Capture the cell that displays the provided text and extract its [X, Y] central coordinate. 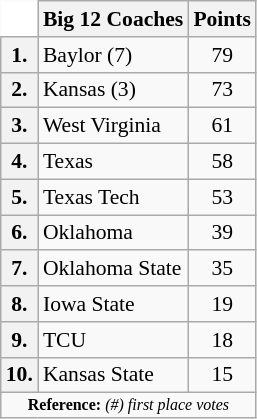
3. [20, 126]
39 [222, 233]
58 [222, 162]
Oklahoma State [113, 269]
Texas Tech [113, 197]
Points [222, 19]
5. [20, 197]
6. [20, 233]
61 [222, 126]
18 [222, 340]
Kansas (3) [113, 90]
7. [20, 269]
35 [222, 269]
9. [20, 340]
79 [222, 55]
Oklahoma [113, 233]
Iowa State [113, 304]
8. [20, 304]
53 [222, 197]
19 [222, 304]
Big 12 Coaches [113, 19]
Baylor (7) [113, 55]
2. [20, 90]
1. [20, 55]
Kansas State [113, 375]
10. [20, 375]
West Virginia [113, 126]
Reference: (#) first place votes [128, 405]
4. [20, 162]
15 [222, 375]
TCU [113, 340]
73 [222, 90]
Texas [113, 162]
